Capture the cell that displays the provided text and extract its [x, y] central coordinate. 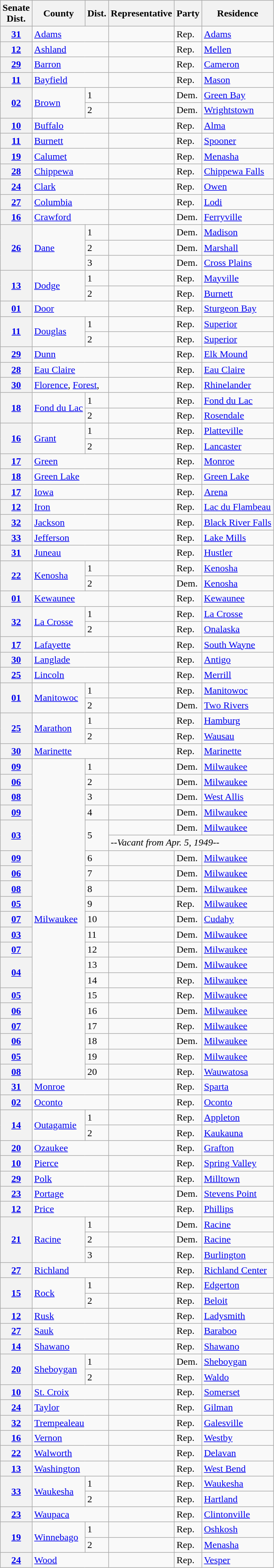
Two Rivers [237, 706]
5 [97, 835]
Taylor [71, 1407]
Lincoln [71, 675]
Brown [59, 103]
Phillips [237, 1209]
26 [16, 248]
Barron [71, 65]
Cameron [237, 65]
Florence, Forest, [71, 385]
Delavan [237, 1453]
Wood [71, 1560]
7 [97, 873]
Lake Mills [237, 538]
Rosendale [237, 415]
9 [97, 904]
Black River Falls [237, 522]
Lac du Flambeau [237, 507]
Edgerton [237, 1285]
Mason [237, 80]
Ashland [71, 49]
St. Croix [71, 1392]
Green Bay [237, 95]
Sparta [237, 1087]
Dist. [97, 14]
Sauk [71, 1331]
Wrightstown [237, 110]
Hamburg [237, 721]
Westby [237, 1438]
4 [97, 812]
Vesper [237, 1560]
Spooner [237, 141]
Dane [59, 248]
Walworth [71, 1453]
Stevens Point [237, 1194]
West Allis [237, 797]
Alma [237, 125]
Jefferson [71, 538]
Price [71, 1209]
Somerset [237, 1392]
Juneau [71, 553]
Iron [71, 507]
Platteville [237, 431]
Buffalo [71, 125]
Grant [59, 438]
Richland Center [237, 1270]
SenateDist. [16, 14]
Onalaska [237, 629]
Gilman [237, 1407]
Vernon [71, 1438]
8 [97, 888]
Iowa [71, 492]
Appleton [237, 1117]
Wausau [237, 736]
Baraboo [237, 1331]
Dodge [59, 286]
Lancaster [237, 446]
Douglas [59, 332]
6 [97, 858]
Waupaca [71, 1514]
Mellen [237, 49]
Columbia [71, 202]
Lodi [237, 202]
Trempealeau [71, 1423]
Residence [237, 14]
Representative [142, 14]
Rock [59, 1293]
Jackson [71, 522]
County [59, 14]
Clintonville [237, 1514]
Milltown [237, 1178]
Hartland [237, 1499]
Madison [237, 233]
Hustler [237, 553]
Arena [237, 492]
Party [188, 14]
04 [16, 973]
Ladysmith [237, 1316]
Elk Mound [237, 354]
Owen [237, 186]
Cross Plains [237, 263]
Cudahy [237, 919]
Rusk [71, 1316]
Antigo [237, 660]
South Wayne [237, 644]
Wauwatosa [237, 1072]
Pierce [71, 1163]
--Vacant from Apr. 5, 1949-- [191, 843]
Outagamie [59, 1125]
Oshkosh [237, 1530]
Dunn [71, 354]
Spring Valley [237, 1163]
Richland [71, 1270]
Washington [71, 1469]
Langlade [71, 660]
Marathon [59, 728]
Ozaukee [71, 1148]
Beloit [237, 1301]
Sturgeon Bay [237, 309]
Chippewa Falls [237, 171]
Rhinelander [237, 385]
Grafton [237, 1148]
Door [71, 309]
Merrill [237, 675]
Winnebago [59, 1537]
West Bend [237, 1469]
Portage [71, 1194]
Clark [71, 186]
Kaukauna [237, 1133]
Waldo [237, 1377]
Calumet [71, 156]
Green [71, 461]
Ferryville [237, 217]
Chippewa [71, 171]
Crawford [71, 217]
Marshall [237, 248]
Galesville [237, 1423]
Burlington [237, 1255]
Bayfield [71, 80]
Mayville [237, 278]
Polk [71, 1178]
Lafayette [71, 644]
21 [16, 1240]
